Locate the cell with the specified text and output its [X, Y] center coordinate. 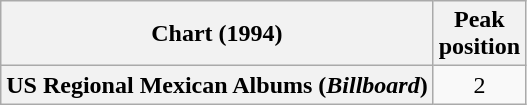
US Regional Mexican Albums (Billboard) [217, 85]
2 [479, 85]
Chart (1994) [217, 34]
Peakposition [479, 34]
